Detect which cell encompasses the target text, then output its [x, y] center coordinate. 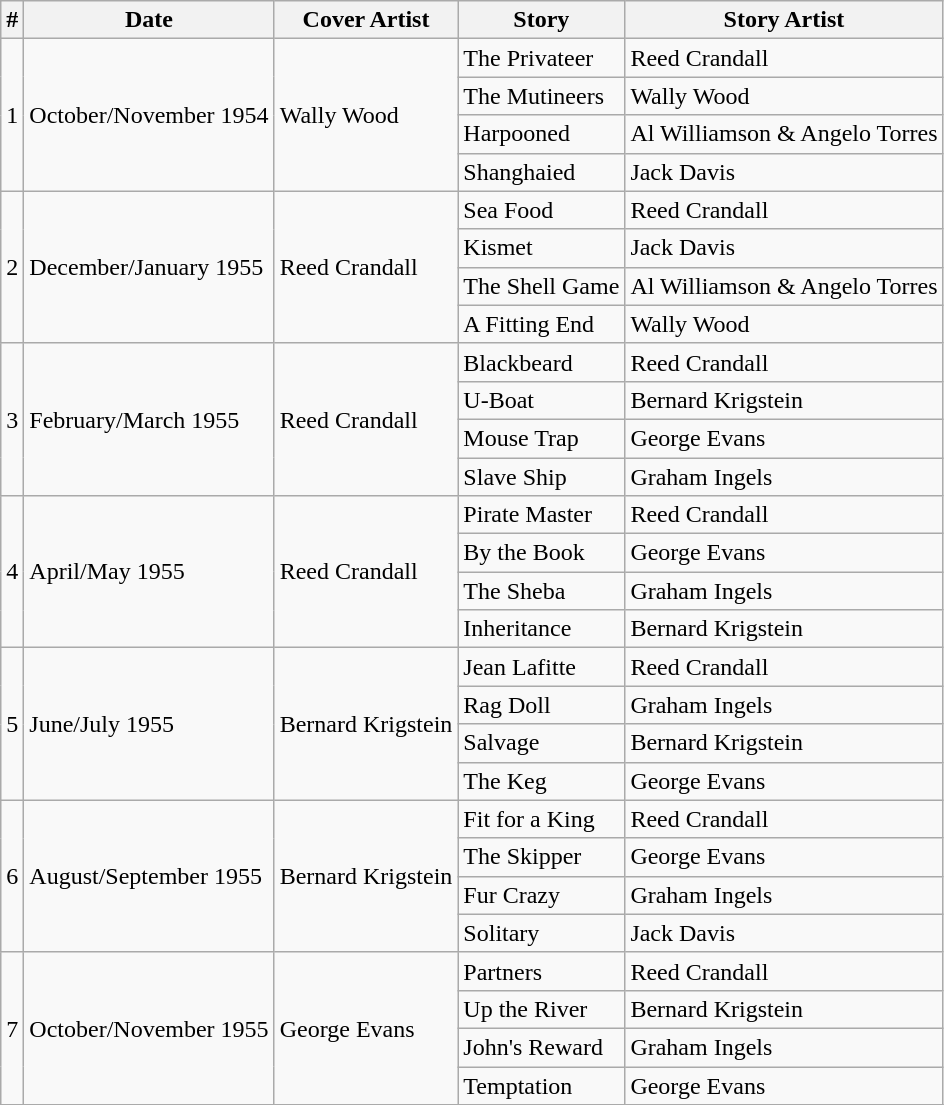
Blackbeard [542, 362]
Solitary [542, 933]
The Skipper [542, 857]
December/January 1955 [149, 267]
1 [12, 115]
Fur Crazy [542, 895]
Shanghaied [542, 172]
3 [12, 419]
Harpooned [542, 134]
The Keg [542, 781]
John's Reward [542, 1047]
A Fitting End [542, 324]
The Sheba [542, 591]
Date [149, 20]
Slave Ship [542, 477]
The Privateer [542, 58]
The Shell Game [542, 286]
Partners [542, 971]
Fit for a King [542, 819]
Sea Food [542, 210]
Up the River [542, 1009]
# [12, 20]
Kismet [542, 248]
August/September 1955 [149, 876]
Rag Doll [542, 705]
U-Boat [542, 400]
4 [12, 572]
Pirate Master [542, 515]
7 [12, 1028]
Salvage [542, 743]
October/November 1955 [149, 1028]
April/May 1955 [149, 572]
June/July 1955 [149, 724]
Story Artist [784, 20]
The Mutineers [542, 96]
Jean Lafitte [542, 667]
5 [12, 724]
Temptation [542, 1085]
Inheritance [542, 629]
Story [542, 20]
February/March 1955 [149, 419]
October/November 1954 [149, 115]
6 [12, 876]
By the Book [542, 553]
2 [12, 267]
Cover Artist [366, 20]
Mouse Trap [542, 438]
